For the text-containing cell, return its midpoint in (x, y) coordinate format. 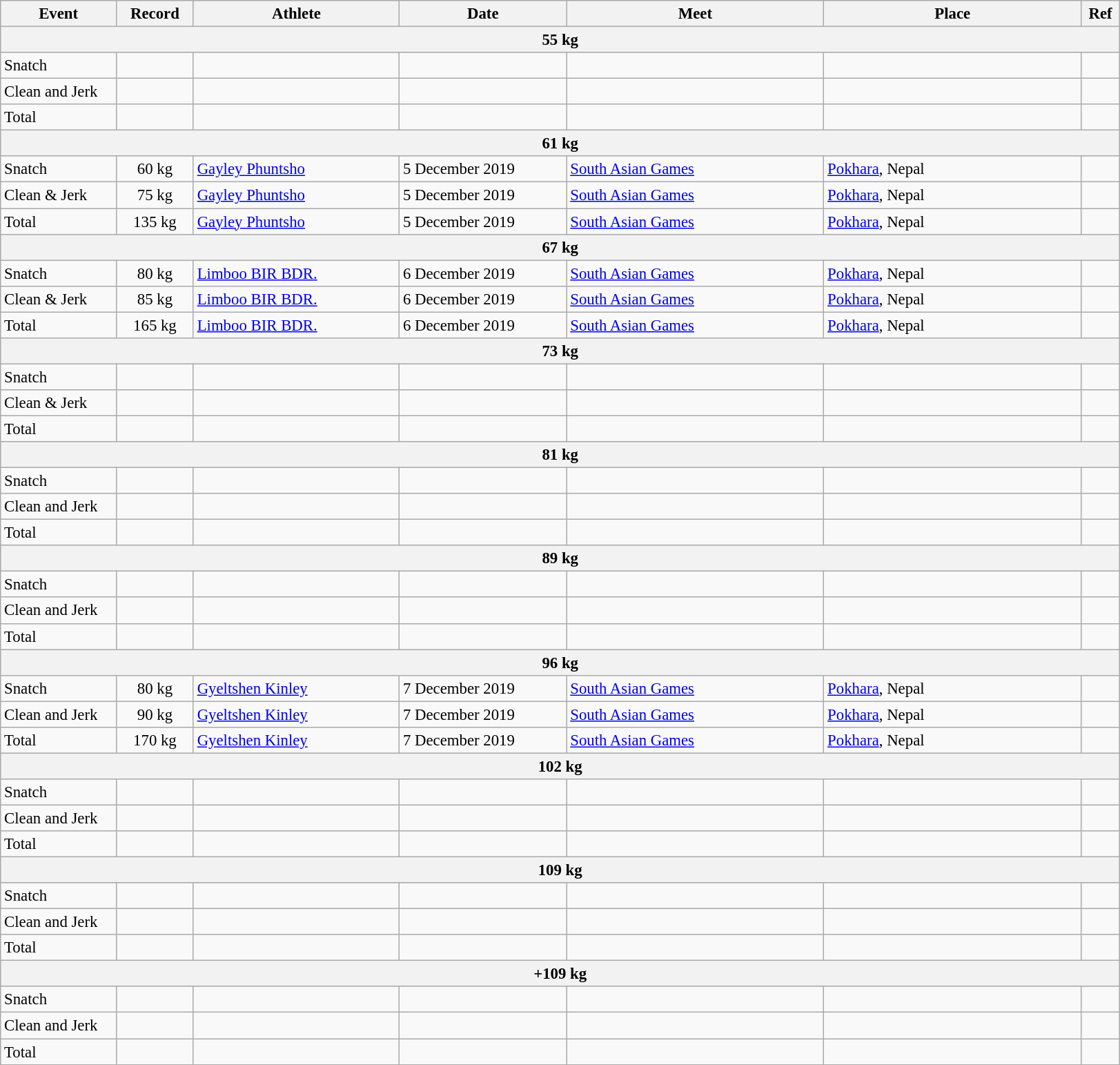
Date (483, 14)
73 kg (560, 351)
135 kg (155, 222)
Ref (1101, 14)
61 kg (560, 144)
165 kg (155, 325)
Event (59, 14)
55 kg (560, 40)
102 kg (560, 766)
90 kg (155, 714)
109 kg (560, 870)
Meet (696, 14)
85 kg (155, 299)
Athlete (296, 14)
67 kg (560, 247)
Record (155, 14)
+109 kg (560, 974)
81 kg (560, 455)
89 kg (560, 558)
170 kg (155, 741)
60 kg (155, 169)
Place (952, 14)
75 kg (155, 195)
96 kg (560, 663)
